Extract the (X, Y) coordinate from the center of the cell holding the provided text.  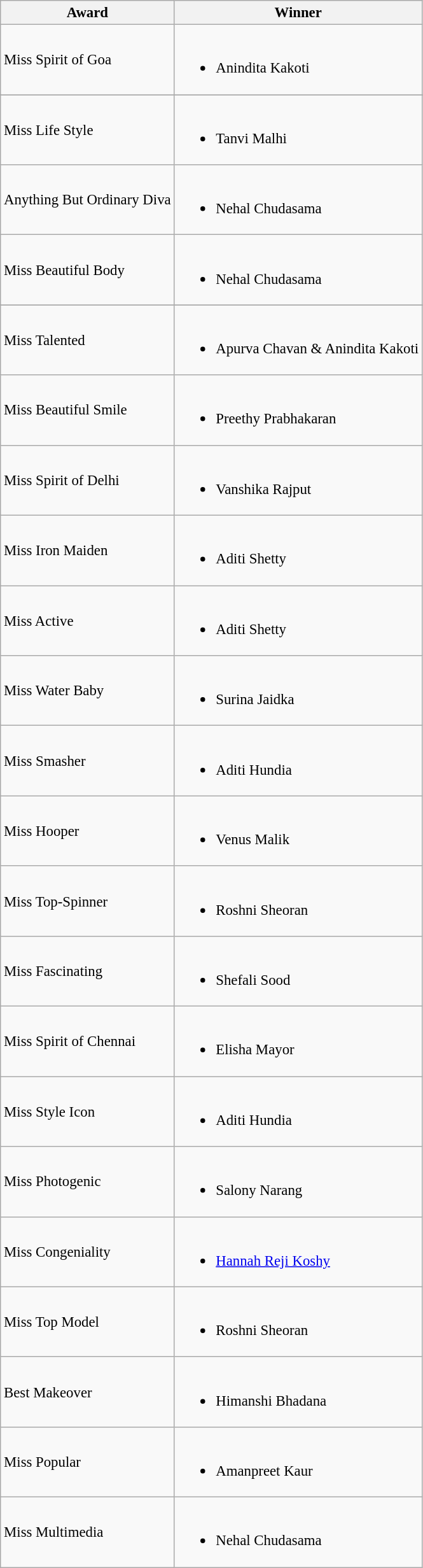
Preethy Prabhakaran (298, 410)
Vanshika Rajput (298, 480)
Miss Water Baby (88, 691)
Miss Iron Maiden (88, 551)
Miss Photogenic (88, 1182)
Elisha Mayor (298, 1042)
Miss Spirit of Chennai (88, 1042)
Himanshi Bhadana (298, 1392)
Miss Style Icon (88, 1112)
Venus Malik (298, 831)
Anything But Ordinary Diva (88, 200)
Miss Smasher (88, 761)
Surina Jaidka (298, 691)
Best Makeover (88, 1392)
Miss Life Style (88, 130)
Miss Active (88, 621)
Hannah Reji Koshy (298, 1252)
Shefali Sood (298, 971)
Anindita Kakoti (298, 60)
Miss Top Model (88, 1322)
Amanpreet Kaur (298, 1462)
Miss Talented (88, 340)
Miss Multimedia (88, 1532)
Miss Popular (88, 1462)
Miss Spirit of Delhi (88, 480)
Award (88, 13)
Miss Beautiful Body (88, 270)
Tanvi Malhi (298, 130)
Apurva Chavan & Anindita Kakoti (298, 340)
Miss Spirit of Goa (88, 60)
Salony Narang (298, 1182)
Miss Top-Spinner (88, 901)
Miss Fascinating (88, 971)
Miss Beautiful Smile (88, 410)
Miss Hooper (88, 831)
Miss Congeniality (88, 1252)
Winner (298, 13)
